Output the (X, Y) coordinate of the center of the cell containing the given text.  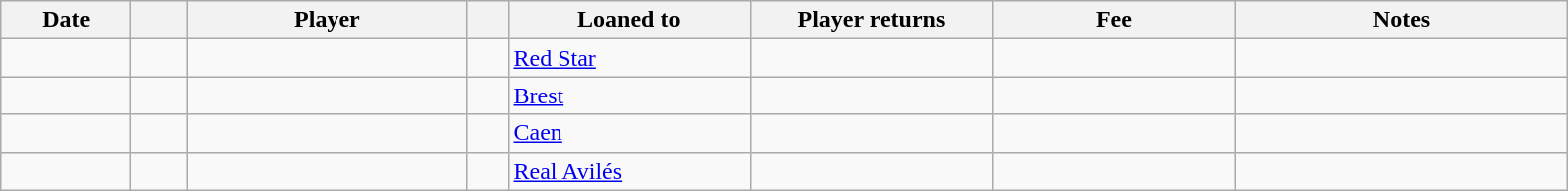
Player (327, 20)
Caen (629, 133)
Brest (629, 95)
Notes (1402, 20)
Loaned to (629, 20)
Real Avilés (629, 171)
Date (66, 20)
Fee (1114, 20)
Player returns (872, 20)
Red Star (629, 58)
